Output the [x, y] coordinate of the center of the cell containing the given text.  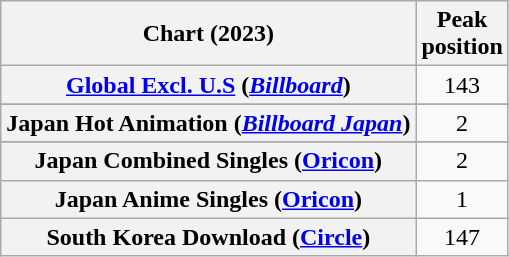
Japan Combined Singles (Oricon) [208, 161]
147 [462, 237]
Global Excl. U.S (Billboard) [208, 85]
Japan Hot Animation (Billboard Japan) [208, 123]
Peakposition [462, 34]
1 [462, 199]
South Korea Download (Circle) [208, 237]
Japan Anime Singles (Oricon) [208, 199]
Chart (2023) [208, 34]
143 [462, 85]
